Extract the (X, Y) coordinate from the center of the cell holding the provided text.  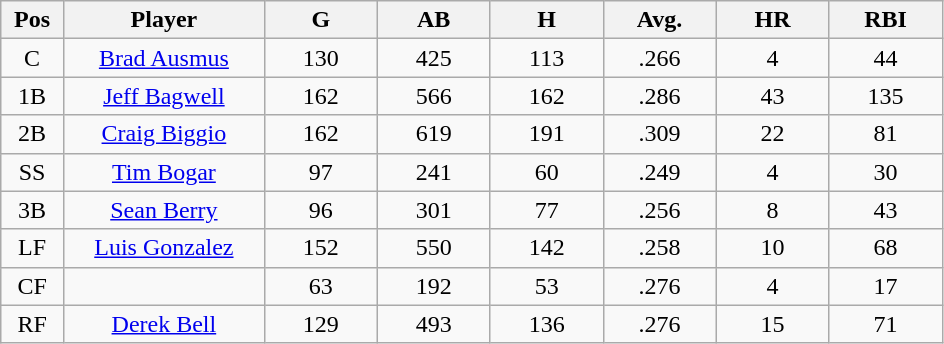
.286 (660, 96)
17 (886, 286)
Sean Berry (164, 210)
22 (772, 134)
Tim Bogar (164, 172)
2B (32, 134)
H (546, 20)
Luis Gonzalez (164, 248)
493 (434, 324)
LF (32, 248)
Player (164, 20)
135 (886, 96)
Avg. (660, 20)
RBI (886, 20)
301 (434, 210)
136 (546, 324)
63 (320, 286)
Craig Biggio (164, 134)
30 (886, 172)
AB (434, 20)
550 (434, 248)
1B (32, 96)
152 (320, 248)
Pos (32, 20)
130 (320, 58)
Jeff Bagwell (164, 96)
SS (32, 172)
.249 (660, 172)
.266 (660, 58)
44 (886, 58)
97 (320, 172)
15 (772, 324)
53 (546, 286)
113 (546, 58)
71 (886, 324)
8 (772, 210)
142 (546, 248)
96 (320, 210)
619 (434, 134)
C (32, 58)
566 (434, 96)
CF (32, 286)
10 (772, 248)
.258 (660, 248)
G (320, 20)
129 (320, 324)
HR (772, 20)
241 (434, 172)
68 (886, 248)
77 (546, 210)
RF (32, 324)
60 (546, 172)
192 (434, 286)
.309 (660, 134)
Brad Ausmus (164, 58)
191 (546, 134)
Derek Bell (164, 324)
.256 (660, 210)
81 (886, 134)
425 (434, 58)
3B (32, 210)
